Extract the [X, Y] coordinate from the center of the cell holding the provided text.  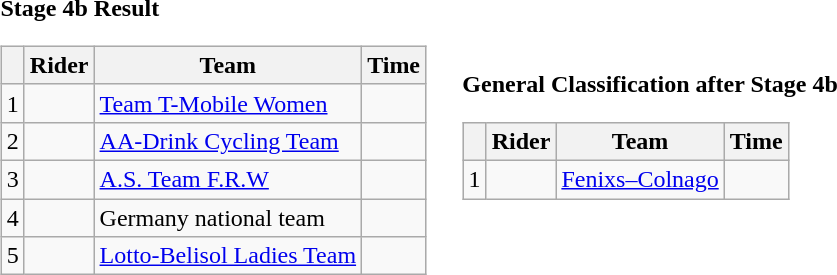
Team T-Mobile Women [228, 103]
AA-Drink Cycling Team [228, 141]
3 [12, 179]
A.S. Team F.R.W [228, 179]
2 [12, 141]
Germany national team [228, 217]
4 [12, 217]
Lotto-Belisol Ladies Team [228, 256]
Fenixs–Colnago [640, 179]
5 [12, 256]
